Extract the [X, Y] coordinate from the center of the cell holding the provided text.  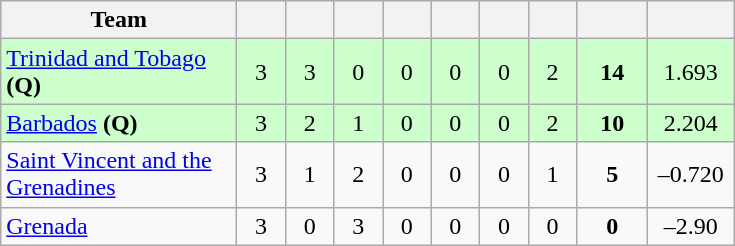
2.204 [691, 123]
Trinidad and Tobago (Q) [119, 72]
Saint Vincent and the Grenadines [119, 174]
14 [612, 72]
–0.720 [691, 174]
Grenada [119, 226]
Team [119, 20]
Barbados (Q) [119, 123]
5 [612, 174]
–2.90 [691, 226]
10 [612, 123]
1.693 [691, 72]
